Scan for the cell matching the given text and deliver its (X, Y) coordinate at center. 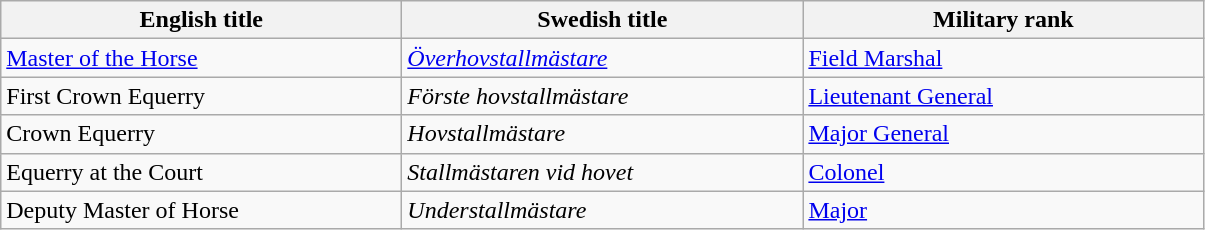
First Crown Equerry (202, 96)
Field Marshal (1004, 58)
Stallmästaren vid hovet (602, 172)
Understallmästare (602, 210)
Major (1004, 210)
Hovstallmästare (602, 134)
Förste hovstallmästare (602, 96)
Lieutenant General (1004, 96)
Swedish title (602, 20)
Military rank (1004, 20)
Master of the Horse (202, 58)
Deputy Master of Horse (202, 210)
Crown Equerry (202, 134)
Major General (1004, 134)
Colonel (1004, 172)
Equerry at the Court (202, 172)
Överhovstallmästare (602, 58)
English title (202, 20)
